Pinpoint the cell where the given text exists, returning its [x, y] midpoint coordinate. 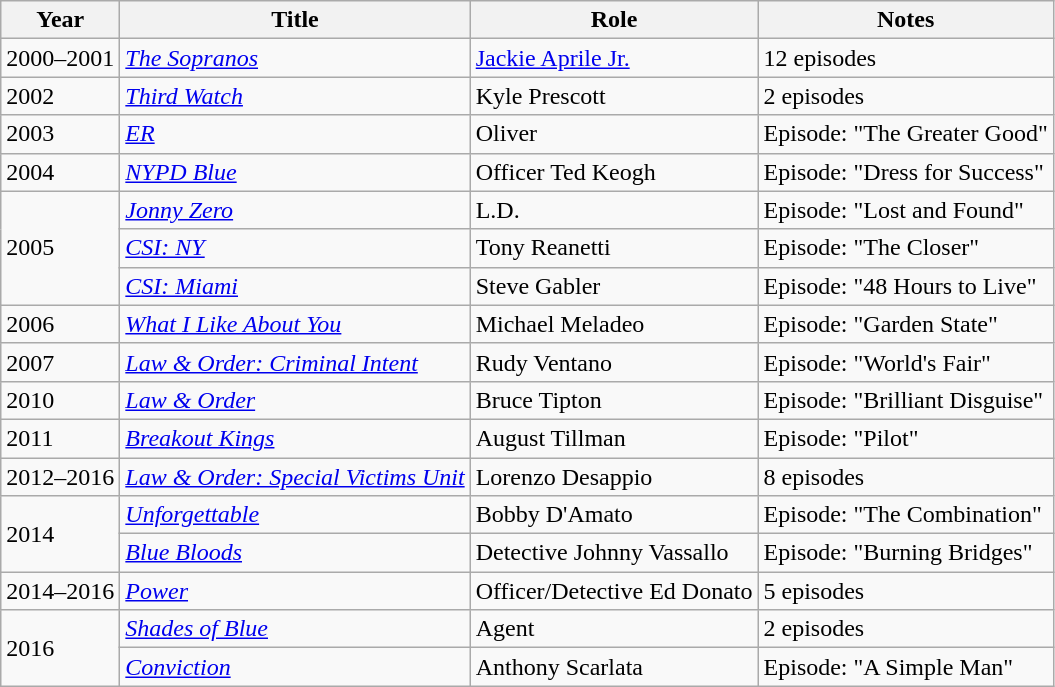
2014–2016 [60, 591]
2005 [60, 248]
Episode: "Brilliant Disguise" [906, 400]
Breakout Kings [295, 438]
Episode: "The Closer" [906, 248]
Law & Order: Special Victims Unit [295, 477]
Tony Reanetti [614, 248]
Notes [906, 20]
Oliver [614, 134]
Episode: "Pilot" [906, 438]
Episode: "The Greater Good" [906, 134]
Rudy Ventano [614, 362]
Lorenzo Desappio [614, 477]
Jackie Aprile Jr. [614, 58]
Anthony Scarlata [614, 667]
What I Like About You [295, 324]
Episode: "Lost and Found" [906, 210]
Episode: "World's Fair" [906, 362]
Kyle Prescott [614, 96]
8 episodes [906, 477]
Episode: "Burning Bridges" [906, 553]
Bobby D'Amato [614, 515]
Unforgettable [295, 515]
Role [614, 20]
NYPD Blue [295, 172]
Third Watch [295, 96]
Steve Gabler [614, 286]
2016 [60, 648]
Bruce Tipton [614, 400]
2011 [60, 438]
L.D. [614, 210]
Detective Johnny Vassallo [614, 553]
Episode: "Dress for Success" [906, 172]
The Sopranos [295, 58]
2012–2016 [60, 477]
2002 [60, 96]
Conviction [295, 667]
Episode: "Garden State" [906, 324]
2010 [60, 400]
2000–2001 [60, 58]
2006 [60, 324]
ER [295, 134]
Law & Order: Criminal Intent [295, 362]
August Tillman [614, 438]
2003 [60, 134]
Episode: "A Simple Man" [906, 667]
Michael Meladeo [614, 324]
Jonny Zero [295, 210]
2014 [60, 534]
CSI: Miami [295, 286]
Agent [614, 629]
Law & Order [295, 400]
2004 [60, 172]
Officer Ted Keogh [614, 172]
Power [295, 591]
Title [295, 20]
Shades of Blue [295, 629]
CSI: NY [295, 248]
Blue Bloods [295, 553]
Episode: "48 Hours to Live" [906, 286]
5 episodes [906, 591]
12 episodes [906, 58]
Officer/Detective Ed Donato [614, 591]
Episode: "The Combination" [906, 515]
2007 [60, 362]
Year [60, 20]
